Return the [X, Y] coordinate for the center point of the cell that contains the specified text.  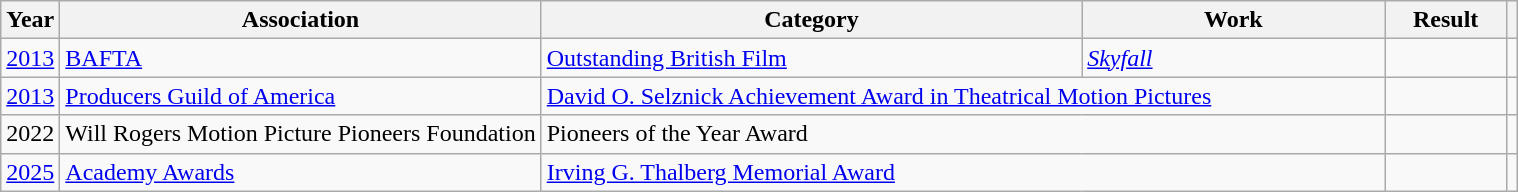
David O. Selznick Achievement Award in Theatrical Motion Pictures [963, 96]
Producers Guild of America [300, 96]
Result [1446, 20]
BAFTA [300, 58]
Work [1234, 20]
Academy Awards [300, 172]
Will Rogers Motion Picture Pioneers Foundation [300, 134]
Year [30, 20]
Pioneers of the Year Award [963, 134]
2022 [30, 134]
2025 [30, 172]
Outstanding British Film [811, 58]
Irving G. Thalberg Memorial Award [963, 172]
Association [300, 20]
Category [811, 20]
Skyfall [1234, 58]
